Extract the (x, y) coordinate from the center of the cell holding the provided text.  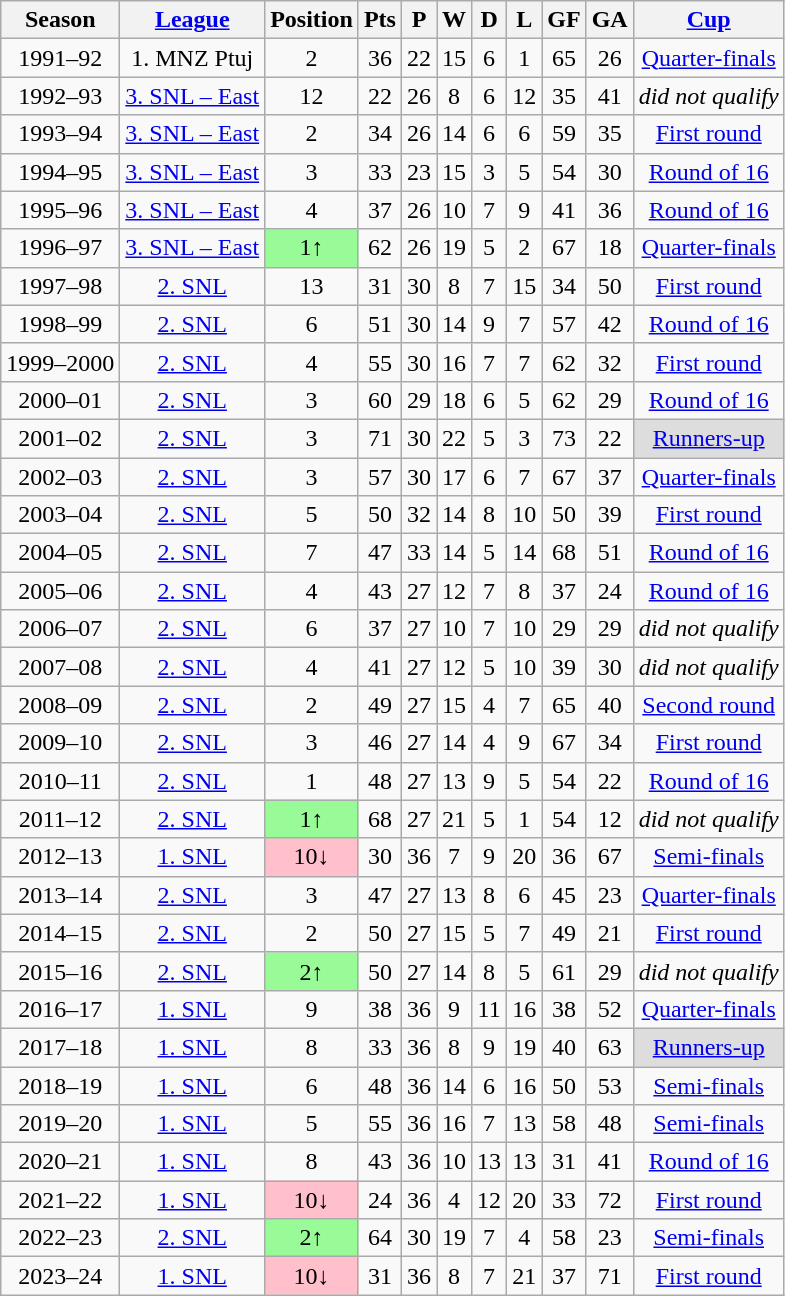
1997–98 (60, 286)
2007–08 (60, 667)
1. MNZ Ptuj (192, 58)
GA (610, 20)
2019–20 (60, 1124)
Second round (708, 705)
L (524, 20)
GF (564, 20)
1995–96 (60, 210)
2022–23 (60, 1238)
2008–09 (60, 705)
1993–94 (60, 134)
11 (490, 1009)
2005–06 (60, 591)
1991–92 (60, 58)
2012–13 (60, 857)
2009–10 (60, 743)
63 (610, 1047)
2020–21 (60, 1162)
17 (454, 477)
2002–03 (60, 477)
2018–19 (60, 1085)
W (454, 20)
2023–24 (60, 1276)
72 (610, 1200)
League (192, 20)
P (418, 20)
2010–11 (60, 781)
2016–17 (60, 1009)
45 (564, 895)
2011–12 (60, 819)
53 (610, 1085)
2015–16 (60, 971)
Pts (380, 20)
1992–93 (60, 96)
73 (564, 438)
2017–18 (60, 1047)
1994–95 (60, 172)
2021–22 (60, 1200)
2014–15 (60, 933)
42 (610, 324)
Season (60, 20)
60 (380, 400)
2006–07 (60, 629)
2004–05 (60, 553)
61 (564, 971)
52 (610, 1009)
Cup (708, 20)
1998–99 (60, 324)
1999–2000 (60, 362)
D (490, 20)
2000–01 (60, 400)
1996–97 (60, 248)
Position (312, 20)
64 (380, 1238)
59 (564, 134)
46 (380, 743)
2013–14 (60, 895)
2003–04 (60, 515)
2001–02 (60, 438)
